Identify which cell holds the provided text, then report its [X, Y] central coordinate. 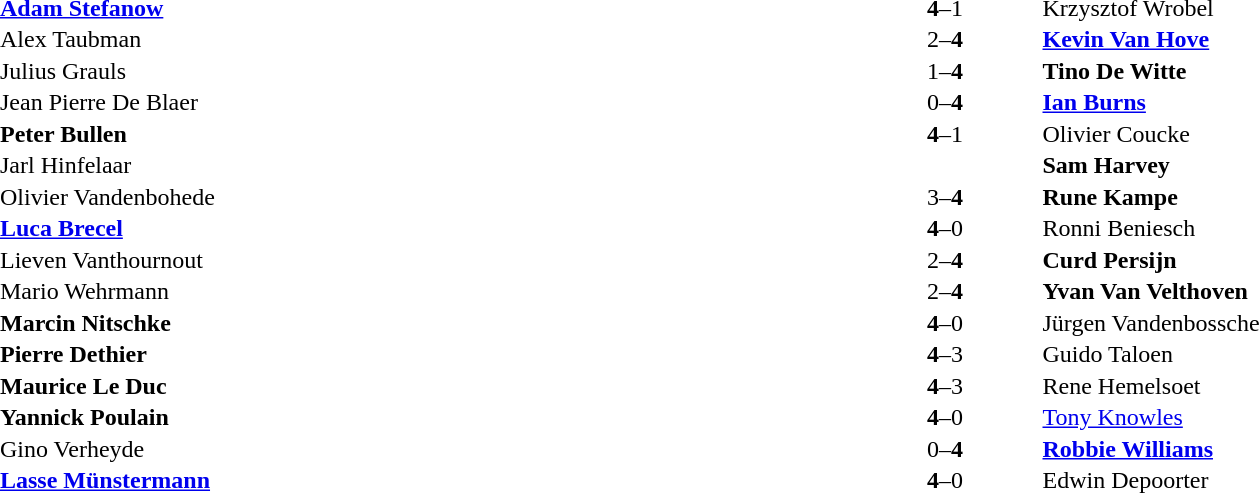
1–4 [944, 71]
4–1 [944, 134]
3–4 [944, 197]
